Output the [x, y] coordinate of the center of the cell containing the given text.  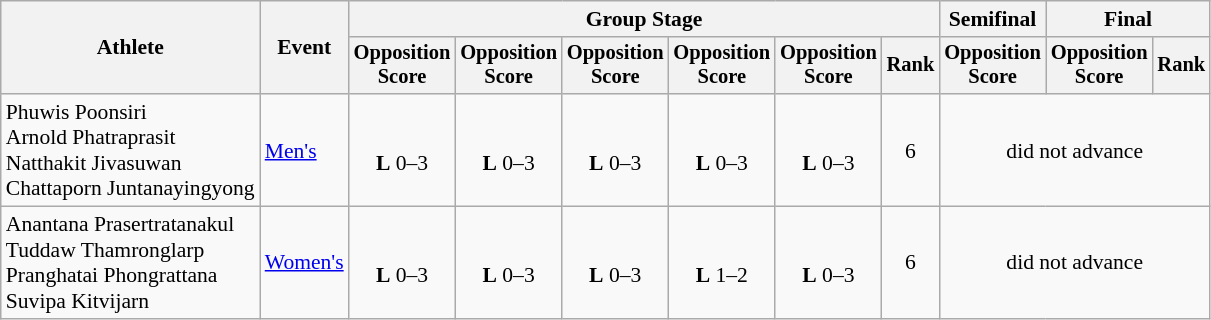
Semifinal [992, 19]
Group Stage [644, 19]
Anantana PrasertratanakulTuddaw ThamronglarpPranghatai PhongrattanaSuvipa Kitvijarn [130, 263]
Event [304, 48]
Final [1128, 19]
Phuwis PoonsiriArnold PhatraprasitNatthakit JivasuwanChattaporn Juntanayingyong [130, 150]
Athlete [130, 48]
Men's [304, 150]
Women's [304, 263]
L 1–2 [722, 263]
